Identify which cell holds the provided text, then report its (x, y) central coordinate. 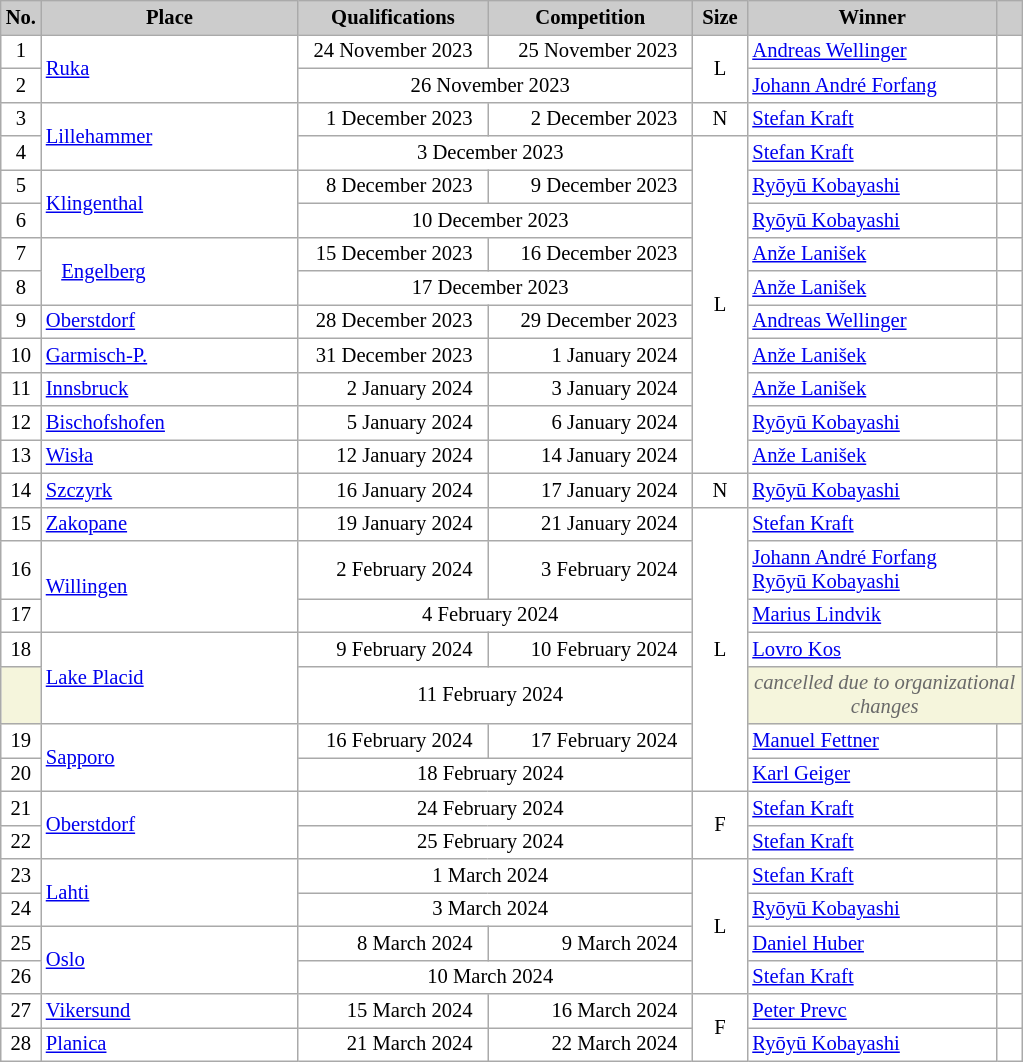
10 March 2024 (495, 977)
Daniel Huber (872, 943)
Manuel Fettner (872, 741)
8 December 2023 (393, 186)
Marius Lindvik (872, 615)
Innsbruck (170, 389)
Planica (170, 1044)
21 March 2024 (393, 1044)
Winner (872, 17)
Oslo (170, 960)
17 January 2024 (590, 490)
16 December 2023 (590, 254)
29 December 2023 (590, 321)
10 December 2023 (495, 220)
6 January 2024 (590, 423)
Lahti (170, 892)
10 February 2024 (590, 649)
3 December 2023 (495, 153)
17 December 2023 (495, 287)
No. (21, 17)
3 January 2024 (590, 389)
Wisła (170, 456)
Sapporo (170, 758)
26 (21, 977)
Lovro Kos (872, 649)
3 March 2024 (495, 909)
13 (21, 456)
9 (21, 321)
7 (21, 254)
14 January 2024 (590, 456)
1 March 2024 (495, 875)
2 December 2023 (590, 119)
8 March 2024 (393, 943)
Klingenthal (170, 203)
6 (21, 220)
4 February 2024 (495, 615)
19 January 2024 (393, 524)
28 December 2023 (393, 321)
18 February 2024 (495, 774)
21 January 2024 (590, 524)
26 November 2023 (495, 85)
25 February 2024 (495, 842)
8 (21, 287)
24 (21, 909)
2 February 2024 (393, 569)
22 (21, 842)
28 (21, 1044)
Engelberg (170, 271)
Lake Placid (170, 678)
27 (21, 1011)
Johann André Forfang (872, 85)
Ruka (170, 68)
10 (21, 355)
11 February 2024 (495, 695)
25 (21, 943)
23 (21, 875)
2 (21, 85)
14 (21, 490)
22 March 2024 (590, 1044)
11 (21, 389)
9 February 2024 (393, 649)
Size (720, 17)
19 (21, 741)
Garmisch-P. (170, 355)
15 December 2023 (393, 254)
16 January 2024 (393, 490)
cancelled due to organizational changes (884, 695)
2 January 2024 (393, 389)
24 February 2024 (495, 808)
24 November 2023 (393, 51)
Competition (590, 17)
Vikersund (170, 1011)
Bischofshofen (170, 423)
1 (21, 51)
1 December 2023 (393, 119)
5 January 2024 (393, 423)
12 January 2024 (393, 456)
5 (21, 186)
Zakopane (170, 524)
17 February 2024 (590, 741)
12 (21, 423)
20 (21, 774)
25 November 2023 (590, 51)
15 (21, 524)
Karl Geiger (872, 774)
4 (21, 153)
Peter Prevc (872, 1011)
Lillehammer (170, 136)
16 (21, 569)
Johann André Forfang Ryōyū Kobayashi (872, 569)
3 February 2024 (590, 569)
1 January 2024 (590, 355)
16 February 2024 (393, 741)
Willingen (170, 586)
Szczyrk (170, 490)
15 March 2024 (393, 1011)
9 December 2023 (590, 186)
Place (170, 17)
17 (21, 615)
Qualifications (393, 17)
9 March 2024 (590, 943)
18 (21, 649)
3 (21, 119)
31 December 2023 (393, 355)
16 March 2024 (590, 1011)
21 (21, 808)
